Locate the cell with the specified text and output its (x, y) center coordinate. 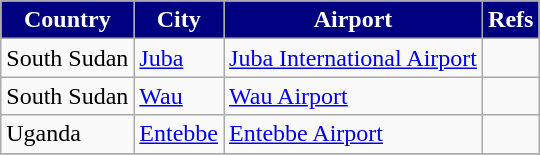
Entebbe (179, 134)
Juba (179, 58)
City (179, 20)
Wau Airport (354, 96)
Country (68, 20)
Airport (354, 20)
Wau (179, 96)
Refs (511, 20)
Juba International Airport (354, 58)
Entebbe Airport (354, 134)
Uganda (68, 134)
